Find where the given text appears and provide that cell's center as (X, Y) coordinate. 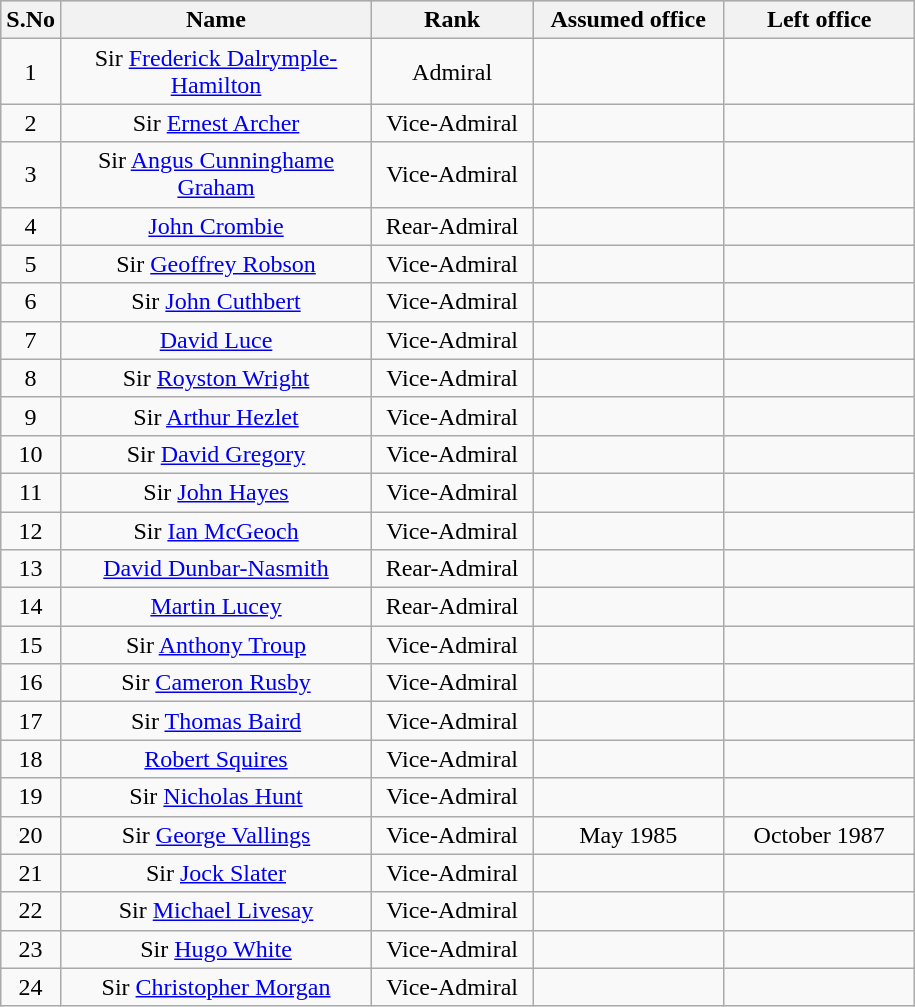
22 (31, 911)
Sir George Vallings (216, 835)
20 (31, 835)
Sir Royston Wright (216, 378)
23 (31, 949)
Admiral (452, 72)
Sir Angus Cunninghame Graham (216, 174)
Sir Anthony Troup (216, 645)
Sir John Hayes (216, 492)
Sir Jock Slater (216, 873)
17 (31, 721)
Sir Geoffrey Robson (216, 264)
Assumed office (628, 20)
Rank (452, 20)
6 (31, 302)
11 (31, 492)
Sir Frederick Dalrymple-Hamilton (216, 72)
13 (31, 569)
Name (216, 20)
S.No (31, 20)
9 (31, 416)
David Luce (216, 340)
21 (31, 873)
2 (31, 123)
Martin Lucey (216, 607)
Sir John Cuthbert (216, 302)
Left office (820, 20)
4 (31, 226)
Sir Michael Livesay (216, 911)
8 (31, 378)
John Crombie (216, 226)
Sir Nicholas Hunt (216, 797)
15 (31, 645)
David Dunbar-Nasmith (216, 569)
Sir Hugo White (216, 949)
10 (31, 454)
12 (31, 531)
24 (31, 987)
Sir Arthur Hezlet (216, 416)
19 (31, 797)
5 (31, 264)
1 (31, 72)
Sir Ian McGeoch (216, 531)
Sir Cameron Rusby (216, 683)
Robert Squires (216, 759)
16 (31, 683)
Sir Christopher Morgan (216, 987)
14 (31, 607)
18 (31, 759)
Sir Thomas Baird (216, 721)
Sir Ernest Archer (216, 123)
Sir David Gregory (216, 454)
May 1985 (628, 835)
7 (31, 340)
3 (31, 174)
October 1987 (820, 835)
